Search for the cell housing the specified text and yield its [X, Y] center coordinate. 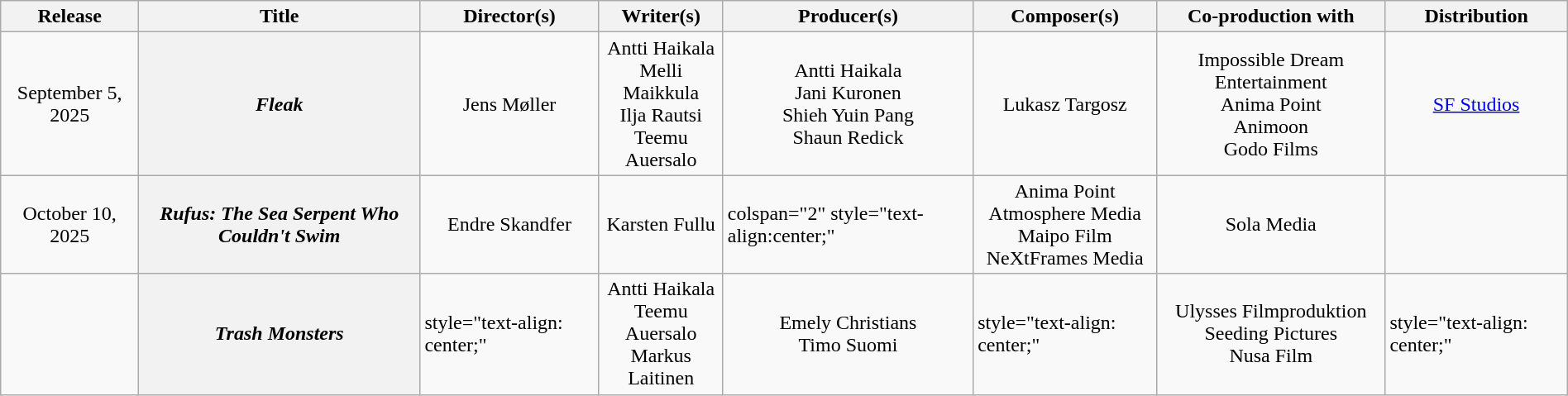
colspan="2" style="text-align:center;" [848, 225]
Fleak [280, 104]
Emely ChristiansTimo Suomi [848, 334]
Producer(s) [848, 17]
Antti HaikalaMelli MaikkulaIlja RautsiTeemu Auersalo [661, 104]
Antti HaikalaTeemu AuersaloMarkus Laitinen [661, 334]
Lukasz Targosz [1065, 104]
Endre Skandfer [509, 225]
September 5, 2025 [69, 104]
Title [280, 17]
October 10, 2025 [69, 225]
Composer(s) [1065, 17]
Karsten Fullu [661, 225]
Writer(s) [661, 17]
Co-production with [1271, 17]
Trash Mon­sters [280, 334]
Sola Media [1271, 225]
Ulysses FilmproduktionSeeding PicturesNusa Film [1271, 334]
Director(s) [509, 17]
Impossible Dream EntertainmentAnima PointAnimoonGodo Films [1271, 104]
Anima PointAtmosphere MediaMaipo FilmNeXtFrames Media [1065, 225]
Jens Møller [509, 104]
SF Studios [1476, 104]
Antti HaikalaJani KuronenShieh Yuin PangShaun Redick [848, 104]
Distribution [1476, 17]
Rufus: The Sea Serpent Who Couldn't Swim [280, 225]
Release [69, 17]
